Provide the (x, y) coordinate of the cell's center where the given text is located.  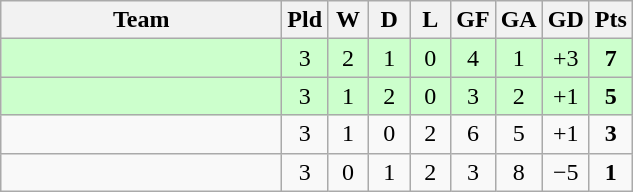
GD (566, 20)
6 (473, 134)
Pts (610, 20)
−5 (566, 172)
Team (142, 20)
W (348, 20)
7 (610, 58)
Pld (305, 20)
GA (518, 20)
8 (518, 172)
L (430, 20)
D (390, 20)
+3 (566, 58)
GF (473, 20)
4 (473, 58)
